Locate the cell with the specified text and output its (X, Y) center coordinate. 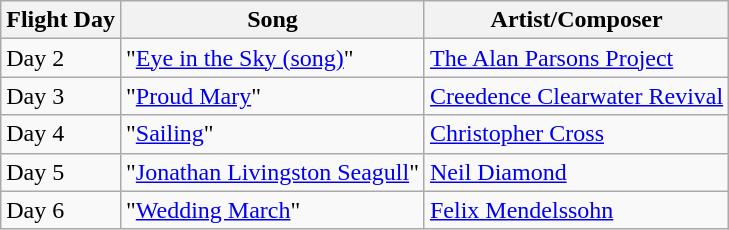
"Eye in the Sky (song)" (272, 58)
"Wedding March" (272, 210)
Christopher Cross (576, 134)
Day 5 (61, 172)
"Proud Mary" (272, 96)
Day 2 (61, 58)
Flight Day (61, 20)
Day 3 (61, 96)
Day 6 (61, 210)
Creedence Clearwater Revival (576, 96)
"Jonathan Livingston Seagull" (272, 172)
Song (272, 20)
Day 4 (61, 134)
Felix Mendelssohn (576, 210)
Artist/Composer (576, 20)
Neil Diamond (576, 172)
The Alan Parsons Project (576, 58)
"Sailing" (272, 134)
